Identify which cell holds the provided text, then report its (x, y) central coordinate. 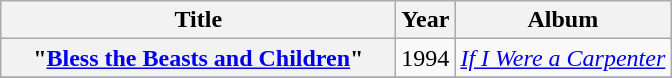
"Bless the Beasts and Children" (198, 58)
Year (426, 20)
If I Were a Carpenter (563, 58)
Album (563, 20)
1994 (426, 58)
Title (198, 20)
